Extract the (x, y) coordinate from the center of the cell holding the provided text.  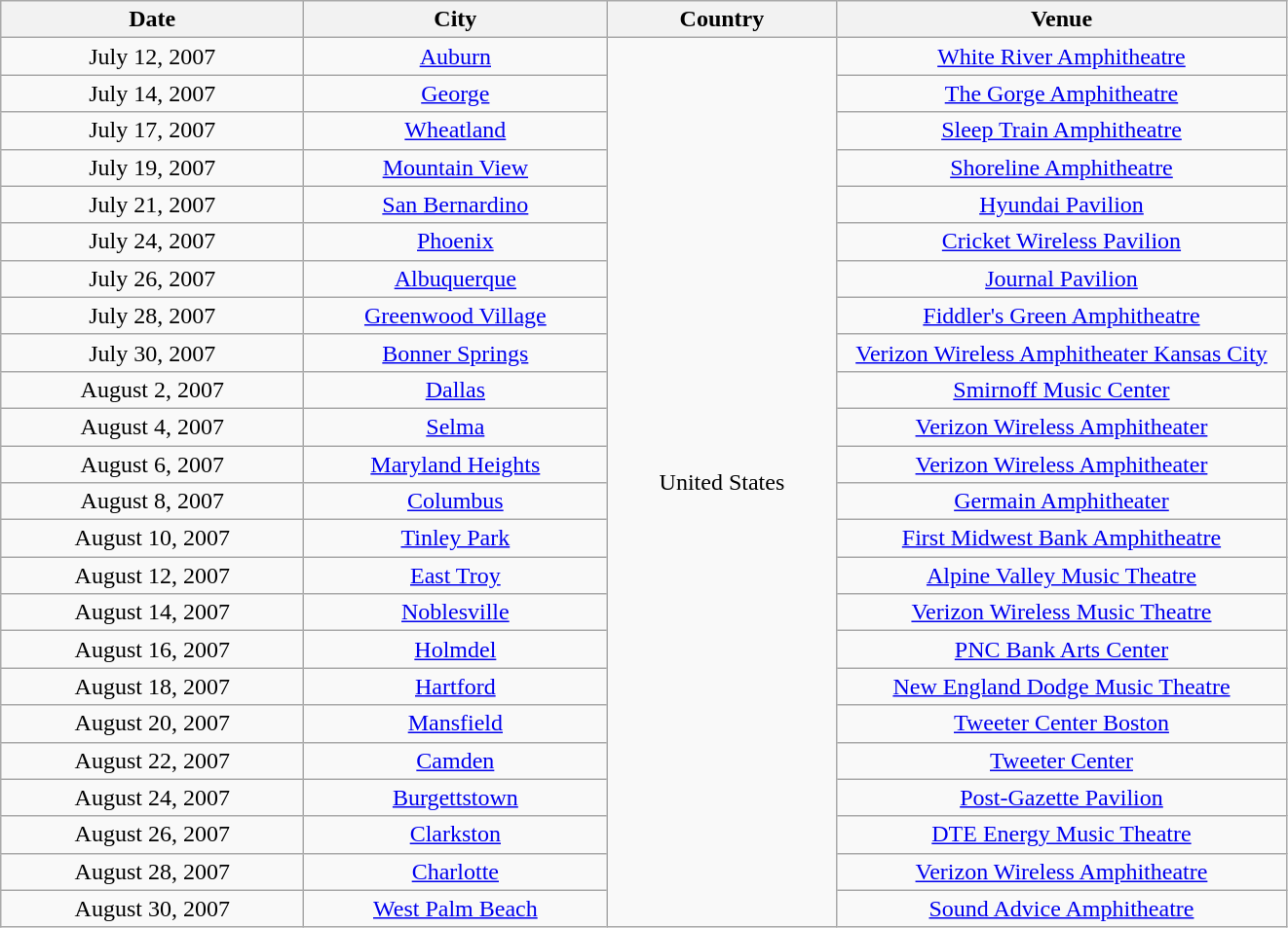
August 12, 2007 (152, 575)
July 14, 2007 (152, 93)
August 18, 2007 (152, 687)
New England Dodge Music Theatre (1062, 687)
August 4, 2007 (152, 427)
Tweeter Center Boston (1062, 724)
August 6, 2007 (152, 464)
First Midwest Bank Amphitheatre (1062, 538)
August 8, 2007 (152, 501)
Dallas (456, 390)
July 17, 2007 (152, 130)
City (456, 19)
Mountain View (456, 167)
August 10, 2007 (152, 538)
Auburn (456, 56)
July 26, 2007 (152, 278)
Country (722, 19)
August 14, 2007 (152, 612)
Verizon Wireless Amphitheatre (1062, 872)
Clarkston (456, 835)
August 20, 2007 (152, 724)
Noblesville (456, 612)
Date (152, 19)
July 19, 2007 (152, 167)
Camden (456, 761)
Mansfield (456, 724)
Venue (1062, 19)
United States (722, 483)
August 26, 2007 (152, 835)
Germain Amphitheater (1062, 501)
Holmdel (456, 650)
Hartford (456, 687)
Maryland Heights (456, 464)
July 12, 2007 (152, 56)
July 21, 2007 (152, 204)
Albuquerque (456, 278)
Sound Advice Amphitheatre (1062, 909)
Charlotte (456, 872)
Greenwood Village (456, 316)
Alpine Valley Music Theatre (1062, 575)
July 24, 2007 (152, 241)
Cricket Wireless Pavilion (1062, 241)
PNC Bank Arts Center (1062, 650)
August 24, 2007 (152, 798)
Fiddler's Green Amphitheatre (1062, 316)
George (456, 93)
July 30, 2007 (152, 353)
August 30, 2007 (152, 909)
July 28, 2007 (152, 316)
August 28, 2007 (152, 872)
DTE Energy Music Theatre (1062, 835)
The Gorge Amphitheatre (1062, 93)
August 16, 2007 (152, 650)
Smirnoff Music Center (1062, 390)
Wheatland (456, 130)
Hyundai Pavilion (1062, 204)
Tweeter Center (1062, 761)
Phoenix (456, 241)
Verizon Wireless Amphitheater Kansas City (1062, 353)
Verizon Wireless Music Theatre (1062, 612)
Sleep Train Amphitheatre (1062, 130)
Bonner Springs (456, 353)
August 22, 2007 (152, 761)
West Palm Beach (456, 909)
August 2, 2007 (152, 390)
Shoreline Amphitheatre (1062, 167)
Selma (456, 427)
Burgettstown (456, 798)
San Bernardino (456, 204)
Tinley Park (456, 538)
Post-Gazette Pavilion (1062, 798)
Columbus (456, 501)
East Troy (456, 575)
White River Amphitheatre (1062, 56)
Journal Pavilion (1062, 278)
